Identify which cell holds the provided text, then report its (x, y) central coordinate. 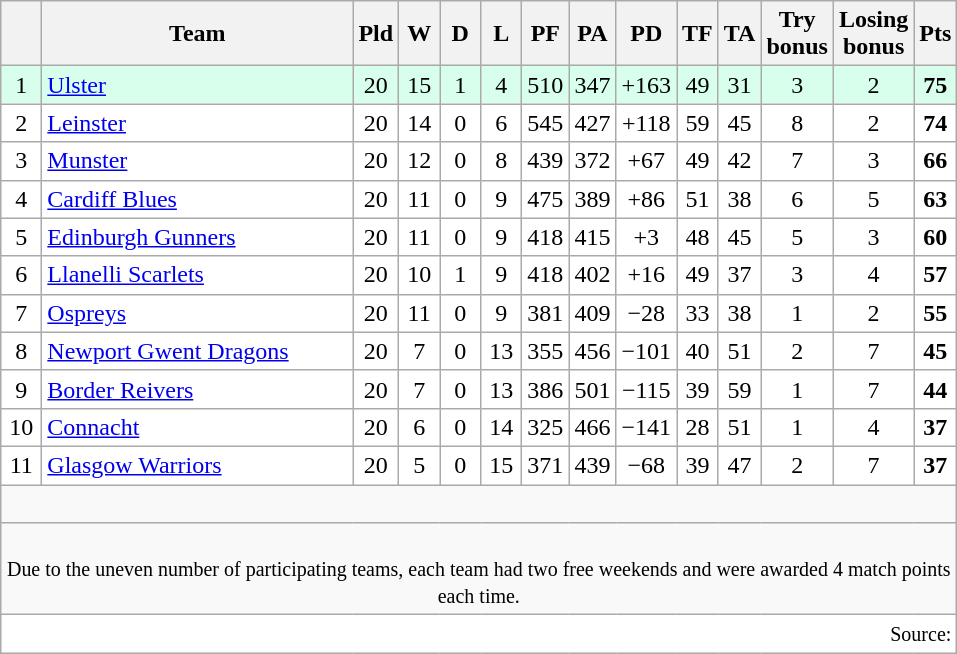
−68 (646, 465)
44 (936, 389)
−141 (646, 427)
389 (592, 199)
355 (546, 351)
Newport Gwent Dragons (198, 351)
+86 (646, 199)
Cardiff Blues (198, 199)
63 (936, 199)
Ospreys (198, 313)
75 (936, 85)
501 (592, 389)
48 (698, 237)
+163 (646, 85)
PF (546, 34)
Border Reivers (198, 389)
+118 (646, 123)
40 (698, 351)
Losing bonus (873, 34)
Try bonus (797, 34)
325 (546, 427)
427 (592, 123)
347 (592, 85)
74 (936, 123)
47 (740, 465)
Munster (198, 161)
Pts (936, 34)
Team (198, 34)
381 (546, 313)
PA (592, 34)
−101 (646, 351)
510 (546, 85)
57 (936, 275)
Ulster (198, 85)
TF (698, 34)
456 (592, 351)
466 (592, 427)
28 (698, 427)
12 (420, 161)
402 (592, 275)
66 (936, 161)
Edinburgh Gunners (198, 237)
Source: (479, 634)
60 (936, 237)
+67 (646, 161)
PD (646, 34)
W (420, 34)
Connacht (198, 427)
42 (740, 161)
Glasgow Warriors (198, 465)
Pld (376, 34)
Due to the uneven number of participating teams, each team had two free weekends and were awarded 4 match points each time. (479, 569)
−115 (646, 389)
386 (546, 389)
33 (698, 313)
371 (546, 465)
475 (546, 199)
+16 (646, 275)
31 (740, 85)
Llanelli Scarlets (198, 275)
545 (546, 123)
D (460, 34)
55 (936, 313)
Leinster (198, 123)
372 (592, 161)
+3 (646, 237)
L (502, 34)
TA (740, 34)
415 (592, 237)
−28 (646, 313)
409 (592, 313)
